Find where the given text appears and provide that cell's center as (x, y) coordinate. 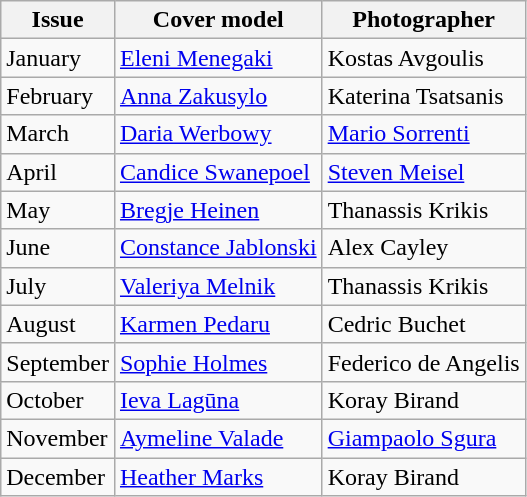
Cover model (218, 20)
Issue (58, 20)
Federico de Angelis (424, 362)
Heather Marks (218, 477)
November (58, 438)
Bregje Heinen (218, 210)
August (58, 324)
Eleni Menegaki (218, 58)
Aymeline Valade (218, 438)
Alex Cayley (424, 248)
Constance Jablonski (218, 248)
Photographer (424, 20)
Cedric Buchet (424, 324)
Sophie Holmes (218, 362)
Kostas Avgoulis (424, 58)
Katerina Tsatsanis (424, 96)
April (58, 172)
October (58, 400)
June (58, 248)
March (58, 134)
Giampaolo Sgura (424, 438)
Anna Zakusylo (218, 96)
December (58, 477)
Valeriya Melnik (218, 286)
July (58, 286)
Candice Swanepoel (218, 172)
Daria Werbowy (218, 134)
Karmen Pedaru (218, 324)
Mario Sorrenti (424, 134)
Ieva Lagūna (218, 400)
September (58, 362)
January (58, 58)
February (58, 96)
May (58, 210)
Steven Meisel (424, 172)
